For the text-containing cell, return its midpoint in (x, y) coordinate format. 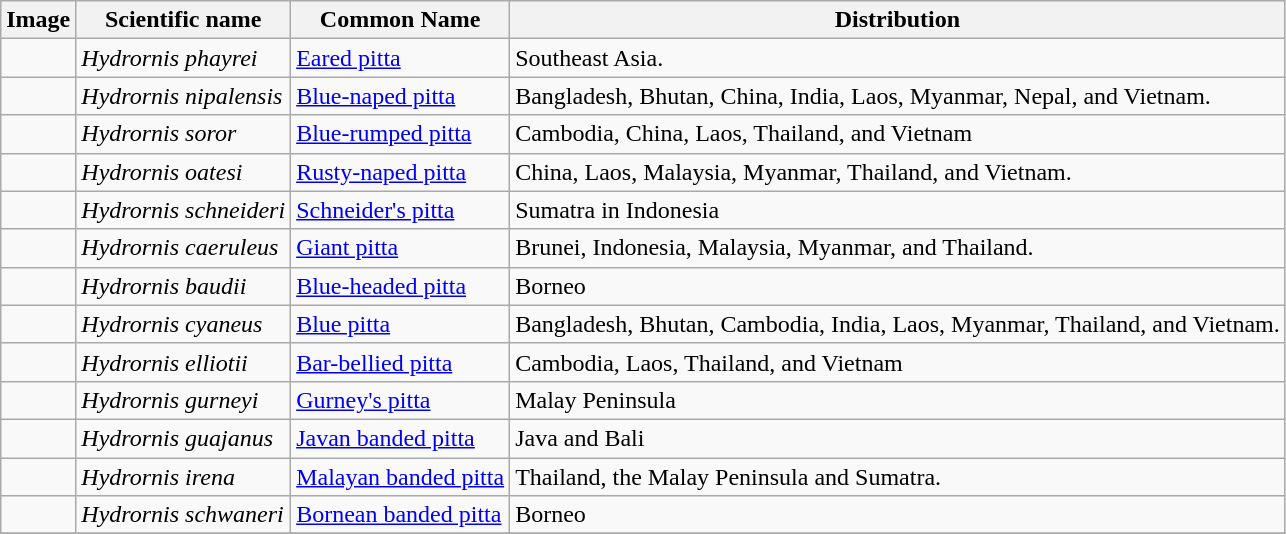
China, Laos, Malaysia, Myanmar, Thailand, and Vietnam. (898, 172)
Brunei, Indonesia, Malaysia, Myanmar, and Thailand. (898, 248)
Malay Peninsula (898, 400)
Javan banded pitta (400, 438)
Blue pitta (400, 324)
Cambodia, Laos, Thailand, and Vietnam (898, 362)
Bornean banded pitta (400, 515)
Hydrornis nipalensis (184, 96)
Hydrornis phayrei (184, 58)
Bangladesh, Bhutan, Cambodia, India, Laos, Myanmar, Thailand, and Vietnam. (898, 324)
Common Name (400, 20)
Malayan banded pitta (400, 477)
Hydrornis elliotii (184, 362)
Hydrornis caeruleus (184, 248)
Bar-bellied pitta (400, 362)
Bangladesh, Bhutan, China, India, Laos, Myanmar, Nepal, and Vietnam. (898, 96)
Thailand, the Malay Peninsula and Sumatra. (898, 477)
Sumatra in Indonesia (898, 210)
Hydrornis baudii (184, 286)
Image (38, 20)
Distribution (898, 20)
Hydrornis soror (184, 134)
Gurney's pitta (400, 400)
Hydrornis schneideri (184, 210)
Hydrornis gurneyi (184, 400)
Blue-rumped pitta (400, 134)
Schneider's pitta (400, 210)
Rusty-naped pitta (400, 172)
Blue-naped pitta (400, 96)
Southeast Asia. (898, 58)
Java and Bali (898, 438)
Hydrornis irena (184, 477)
Hydrornis cyaneus (184, 324)
Hydrornis oatesi (184, 172)
Hydrornis schwaneri (184, 515)
Scientific name (184, 20)
Hydrornis guajanus (184, 438)
Giant pitta (400, 248)
Blue-headed pitta (400, 286)
Cambodia, China, Laos, Thailand, and Vietnam (898, 134)
Eared pitta (400, 58)
